Detect which cell encompasses the target text, then output its (x, y) center coordinate. 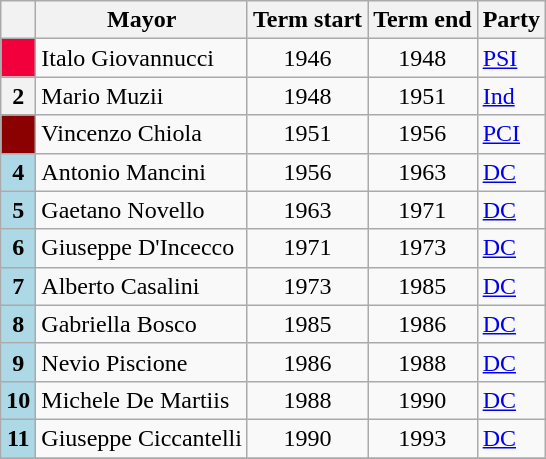
Michele De Martiis (142, 400)
Vincenzo Chiola (142, 134)
9 (18, 362)
7 (18, 286)
1993 (423, 438)
Term start (307, 20)
PSI (511, 58)
Party (511, 20)
Mayor (142, 20)
Gabriella Bosco (142, 324)
8 (18, 324)
2 (18, 96)
Giuseppe Ciccantelli (142, 438)
PCI (511, 134)
Gaetano Novello (142, 210)
Nevio Piscione (142, 362)
Giuseppe D'Incecco (142, 248)
Italo Giovannucci (142, 58)
10 (18, 400)
Term end (423, 20)
1946 (307, 58)
11 (18, 438)
Antonio Mancini (142, 172)
Mario Muzii (142, 96)
4 (18, 172)
6 (18, 248)
5 (18, 210)
Alberto Casalini (142, 286)
Ind (511, 96)
